Determine the (X, Y) coordinate at the center of the cell enclosing the given text.  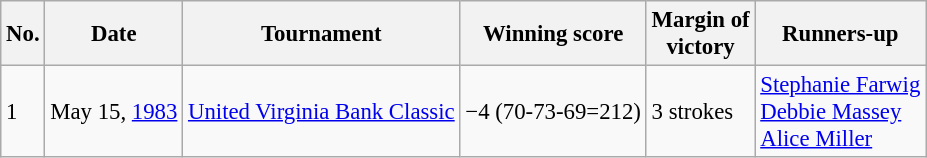
Winning score (553, 34)
Date (114, 34)
−4 (70-73-69=212) (553, 112)
1 (23, 112)
Margin ofvictory (700, 34)
United Virginia Bank Classic (322, 112)
May 15, 1983 (114, 112)
No. (23, 34)
3 strokes (700, 112)
Tournament (322, 34)
Stephanie Farwig Debbie Massey Alice Miller (840, 112)
Runners-up (840, 34)
